Pinpoint the cell where the given text exists, returning its (x, y) midpoint coordinate. 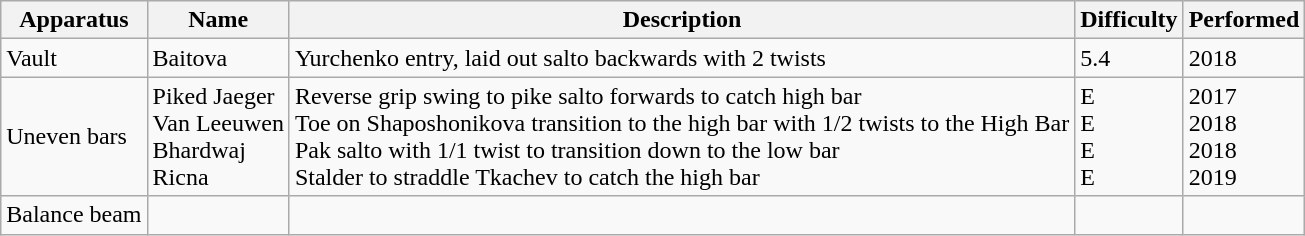
Baitova (218, 58)
Yurchenko entry, laid out salto backwards with 2 twists (682, 58)
Uneven bars (74, 136)
Name (218, 20)
5.4 (1129, 58)
Balance beam (74, 215)
Performed (1244, 20)
Description (682, 20)
2018 (1244, 58)
Difficulty (1129, 20)
Vault (74, 58)
Apparatus (74, 20)
EEEE (1129, 136)
2017201820182019 (1244, 136)
Piked JaegerVan LeeuwenBhardwajRicna (218, 136)
